Return [X, Y] of the center of cell containing provided text 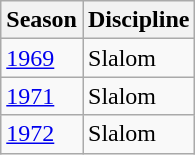
Discipline [138, 20]
1972 [42, 134]
Season [42, 20]
1971 [42, 96]
1969 [42, 58]
